Capture the cell that displays the provided text and extract its [x, y] central coordinate. 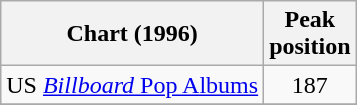
Peakposition [310, 34]
Chart (1996) [132, 34]
187 [310, 85]
US Billboard Pop Albums [132, 85]
